Identify which cell holds the provided text, then report its [X, Y] central coordinate. 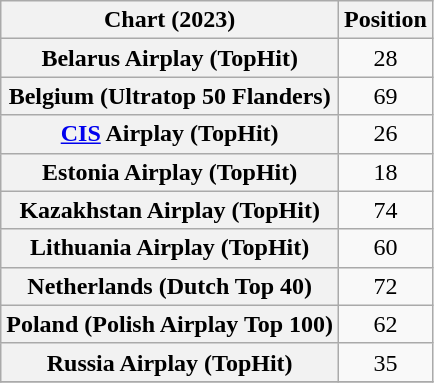
CIS Airplay (TopHit) [170, 134]
62 [386, 324]
26 [386, 134]
Netherlands (Dutch Top 40) [170, 286]
72 [386, 286]
Russia Airplay (TopHit) [170, 362]
60 [386, 248]
Position [386, 20]
35 [386, 362]
Belgium (Ultratop 50 Flanders) [170, 96]
Estonia Airplay (TopHit) [170, 172]
Lithuania Airplay (TopHit) [170, 248]
28 [386, 58]
74 [386, 210]
Poland (Polish Airplay Top 100) [170, 324]
18 [386, 172]
69 [386, 96]
Kazakhstan Airplay (TopHit) [170, 210]
Chart (2023) [170, 20]
Belarus Airplay (TopHit) [170, 58]
